Return the [X, Y] coordinate for the center point of the cell that contains the specified text.  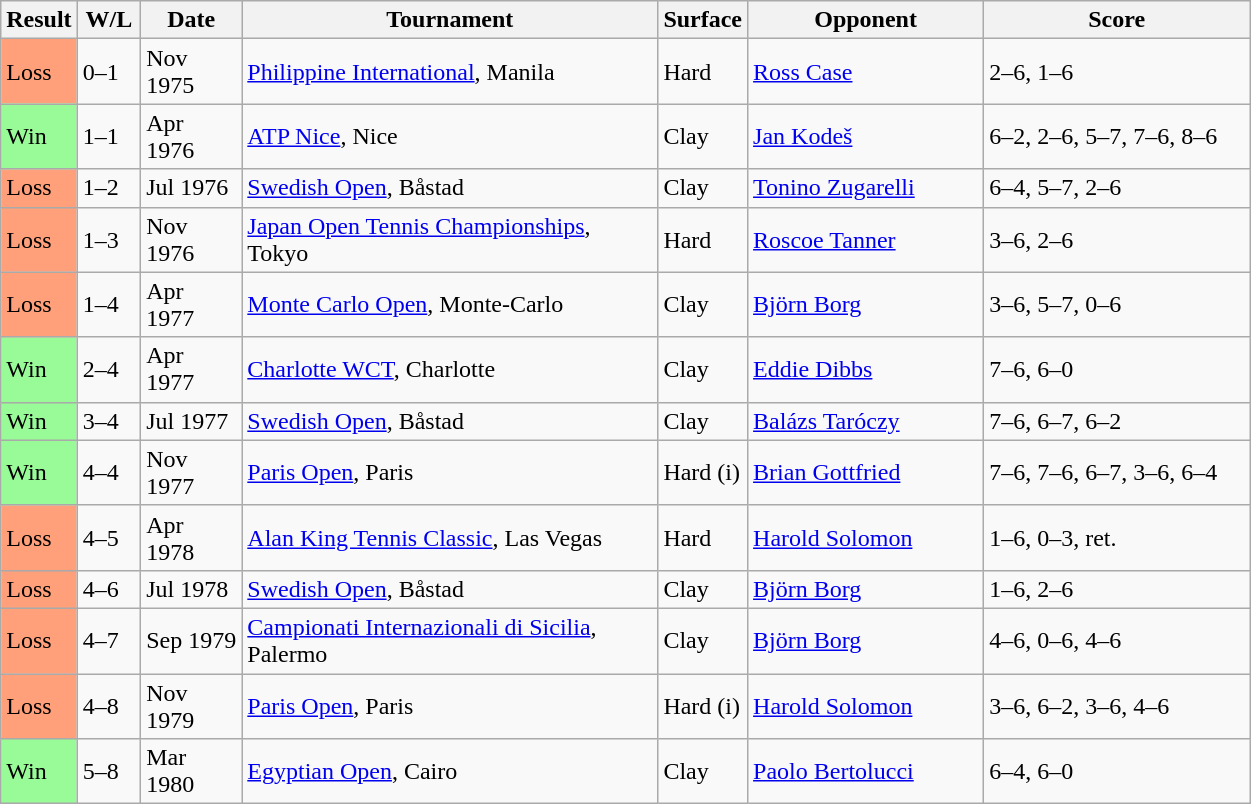
Sep 1979 [192, 640]
4–7 [109, 640]
1–4 [109, 304]
Nov 1977 [192, 472]
Eddie Dibbs [866, 370]
6–2, 2–6, 5–7, 7–6, 8–6 [1117, 136]
7–6, 6–0 [1117, 370]
3–6, 2–6 [1117, 240]
7–6, 7–6, 6–7, 3–6, 6–4 [1117, 472]
W/L [109, 20]
Egyptian Open, Cairo [450, 772]
Nov 1979 [192, 706]
Apr 1978 [192, 538]
3–6, 5–7, 0–6 [1117, 304]
4–8 [109, 706]
1–1 [109, 136]
Score [1117, 20]
Paolo Bertolucci [866, 772]
Jul 1976 [192, 188]
Jan Kodeš [866, 136]
7–6, 6–7, 6–2 [1117, 421]
Philippine International, Manila [450, 72]
Opponent [866, 20]
1–2 [109, 188]
Jul 1978 [192, 589]
2–6, 1–6 [1117, 72]
1–6, 0–3, ret. [1117, 538]
4–4 [109, 472]
4–6, 0–6, 4–6 [1117, 640]
ATP Nice, Nice [450, 136]
3–6, 6–2, 3–6, 4–6 [1117, 706]
3–4 [109, 421]
Jul 1977 [192, 421]
Nov 1976 [192, 240]
Tournament [450, 20]
1–3 [109, 240]
Surface [703, 20]
6–4, 5–7, 2–6 [1117, 188]
0–1 [109, 72]
Date [192, 20]
Brian Gottfried [866, 472]
Nov 1975 [192, 72]
Ross Case [866, 72]
4–6 [109, 589]
Roscoe Tanner [866, 240]
2–4 [109, 370]
Japan Open Tennis Championships, Tokyo [450, 240]
Alan King Tennis Classic, Las Vegas [450, 538]
Charlotte WCT, Charlotte [450, 370]
Mar 1980 [192, 772]
5–8 [109, 772]
Campionati Internazionali di Sicilia, Palermo [450, 640]
Monte Carlo Open, Monte-Carlo [450, 304]
Apr 1976 [192, 136]
Result [39, 20]
Balázs Taróczy [866, 421]
6–4, 6–0 [1117, 772]
Tonino Zugarelli [866, 188]
1–6, 2–6 [1117, 589]
4–5 [109, 538]
